Scan for the cell matching the given text and deliver its (x, y) coordinate at center. 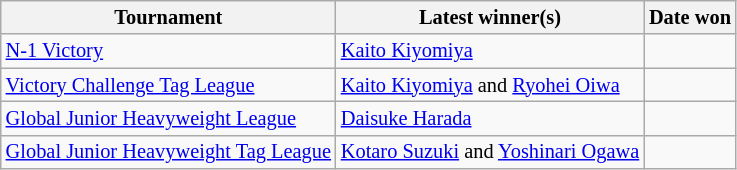
Date won (690, 17)
Kaito Kiyomiya (490, 51)
Global Junior Heavyweight Tag League (168, 152)
Kotaro Suzuki and Yoshinari Ogawa (490, 152)
Tournament (168, 17)
Latest winner(s) (490, 17)
N-1 Victory (168, 51)
Kaito Kiyomiya and Ryohei Oiwa (490, 85)
Daisuke Harada (490, 118)
Global Junior Heavyweight League (168, 118)
Victory Challenge Tag League (168, 85)
